Determine the [X, Y] coordinate at the center of the cell enclosing the given text.  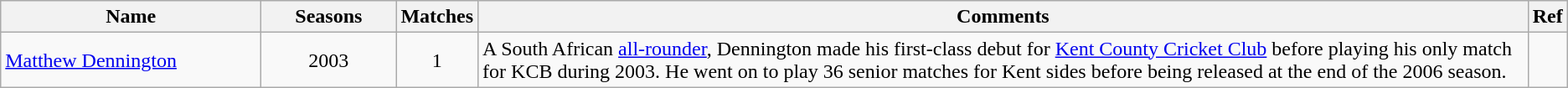
Name [131, 17]
Ref [1548, 17]
Matches [437, 17]
Comments [1003, 17]
Seasons [328, 17]
2003 [328, 60]
Matthew Dennington [131, 60]
1 [437, 60]
